Return (X, Y) of the center of cell containing provided text 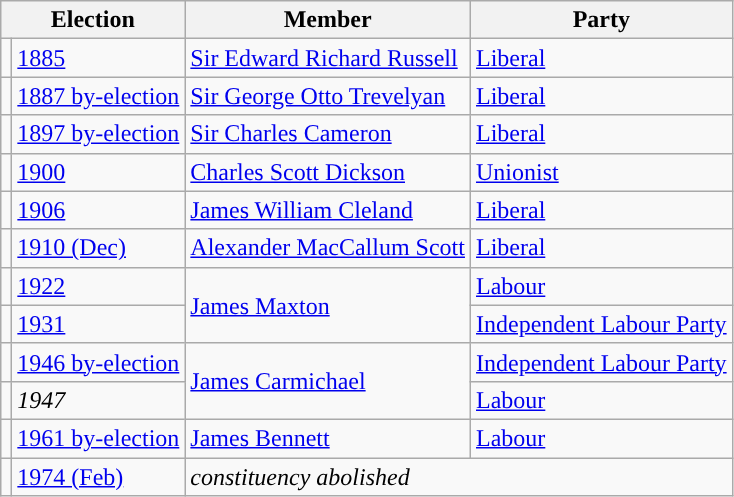
1910 (Dec) (98, 248)
1947 (98, 400)
Charles Scott Dickson (328, 172)
Sir Charles Cameron (328, 134)
Unionist (601, 172)
Sir George Otto Trevelyan (328, 96)
James Bennett (328, 438)
1887 by-election (98, 96)
1961 by-election (98, 438)
James Maxton (328, 305)
1885 (98, 58)
1974 (Feb) (98, 477)
James Carmichael (328, 381)
1897 by-election (98, 134)
Member (328, 20)
1931 (98, 324)
1906 (98, 210)
1922 (98, 286)
1900 (98, 172)
1946 by-election (98, 362)
Party (601, 20)
James William Cleland (328, 210)
Sir Edward Richard Russell (328, 58)
Alexander MacCallum Scott (328, 248)
Election (93, 20)
constituency abolished (458, 477)
